Capture the cell that displays the provided text and extract its [x, y] central coordinate. 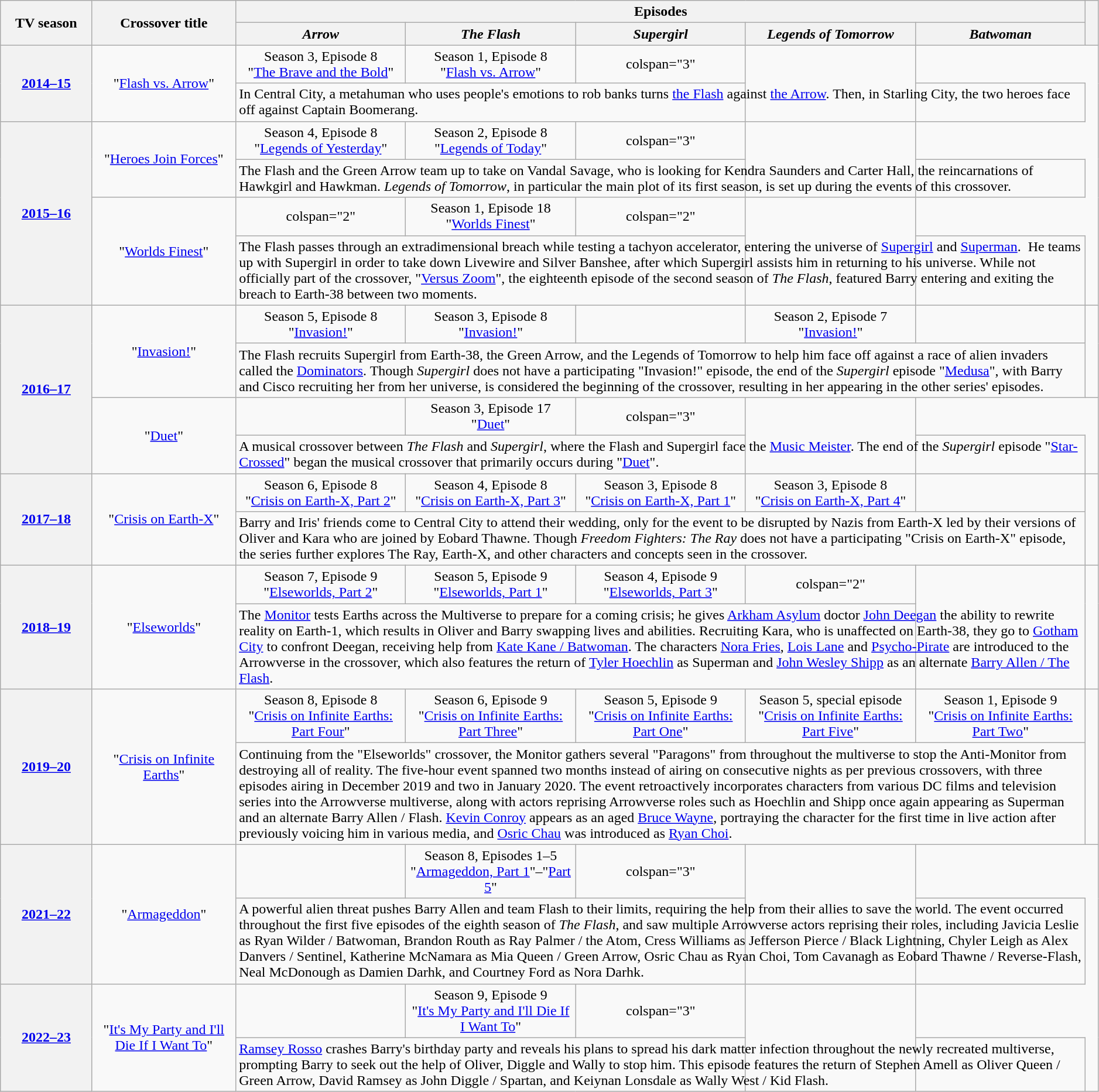
Season 1, Episode 18"Worlds Finest" [491, 217]
Season 3, Episode 8"Invasion!" [491, 324]
Season 4, Episode 9"Elseworlds, Part 3" [660, 584]
Season 6, Episode 9"Crisis on Infinite Earths: Part Three" [491, 716]
Season 4, Episode 8"Legends of Yesterday" [321, 141]
Season 1, Episode 9"Crisis on Infinite Earths: Part Two" [1001, 716]
"Invasion!" [164, 351]
"Armageddon" [164, 914]
"Flash vs. Arrow" [164, 83]
Season 5, Episode 9"Crisis on Infinite Earths: Part One" [660, 716]
The Flash [491, 34]
"Heroes Join Forces" [164, 159]
Season 2, Episode 7"Invasion!" [830, 324]
2016–17 [46, 389]
2019–20 [46, 767]
2018–19 [46, 628]
Season 1, Episode 8"Flash vs. Arrow" [491, 64]
Season 9, Episode 9"It's My Party and I'll Die If I Want To" [491, 1011]
Season 7, Episode 9"Elseworlds, Part 2" [321, 584]
2022–23 [46, 1038]
Season 5, Episode 9"Elseworlds, Part 1" [491, 584]
Season 8, Episodes 1–5"Armageddon, Part 1"–"Part 5" [491, 871]
"It's My Party and I'll Die If I Want To" [164, 1038]
Season 2, Episode 8"Legends of Today" [491, 141]
TV season [46, 23]
2021–22 [46, 914]
"Crisis on Infinite Earths" [164, 767]
2015–16 [46, 213]
"Duet" [164, 435]
Batwoman [1001, 34]
Season 3, Episode 8"Crisis on Earth-X, Part 1" [660, 492]
Supergirl [660, 34]
Crossover title [164, 23]
"Crisis on Earth-X" [164, 519]
Season 4, Episode 8"Crisis on Earth-X, Part 3" [491, 492]
Legends of Tomorrow [830, 34]
Season 6, Episode 8"Crisis on Earth-X, Part 2" [321, 492]
Season 5, special episode"Crisis on Infinite Earths: Part Five" [830, 716]
2014–15 [46, 83]
Season 3, Episode 17"Duet" [491, 416]
Arrow [321, 34]
"Worlds Finest" [164, 251]
Season 5, Episode 8"Invasion!" [321, 324]
Season 8, Episode 8"Crisis on Infinite Earths: Part Four" [321, 716]
2017–18 [46, 519]
Season 3, Episode 8"Crisis on Earth-X, Part 4" [830, 492]
Season 3, Episode 8"The Brave and the Bold" [321, 64]
Episodes [660, 12]
"Elseworlds" [164, 628]
